Return [X, Y] of the center of cell containing provided text 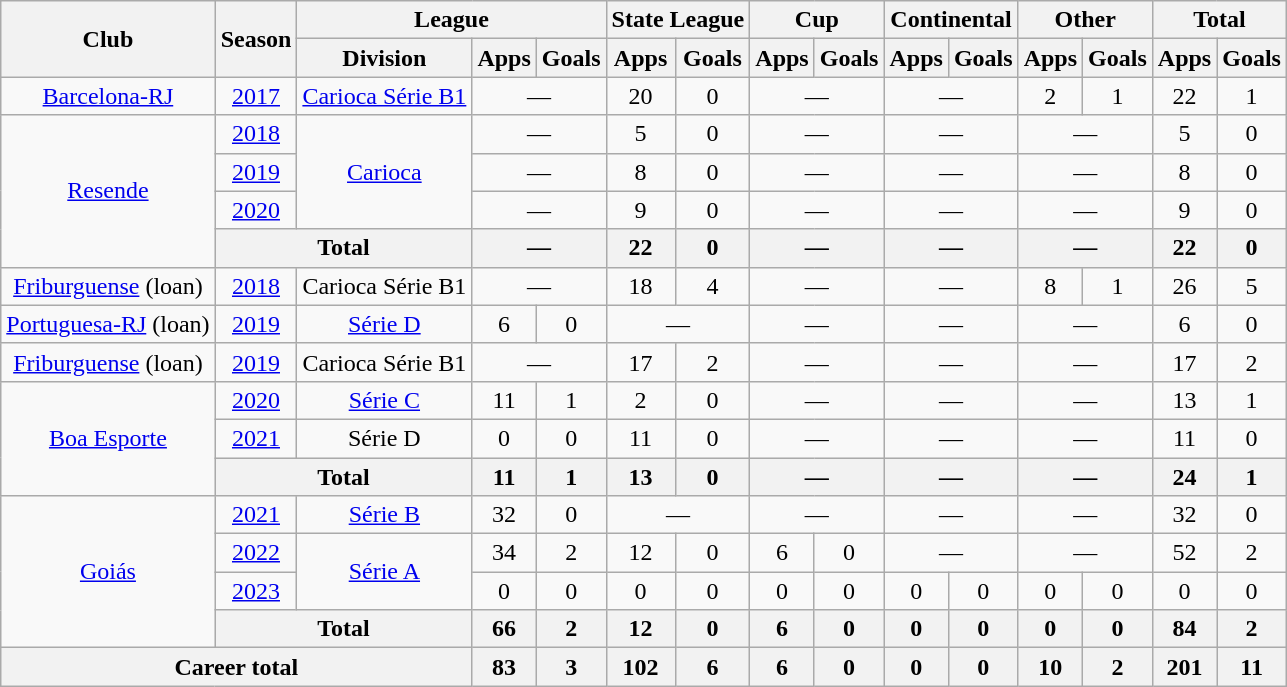
Boa Esporte [108, 438]
Série C [384, 400]
Série B [384, 515]
10 [1050, 667]
84 [1184, 629]
201 [1184, 667]
83 [504, 667]
2017 [256, 96]
52 [1184, 553]
3 [571, 667]
20 [640, 96]
4 [712, 286]
24 [1184, 477]
102 [640, 667]
2023 [256, 591]
Resende [108, 191]
Continental [951, 20]
Season [256, 39]
Goiás [108, 572]
League [452, 20]
66 [504, 629]
Career total [236, 667]
Barcelona-RJ [108, 96]
34 [504, 553]
Carioca [384, 172]
2022 [256, 553]
18 [640, 286]
26 [1184, 286]
Club [108, 39]
State League [678, 20]
Série A [384, 572]
Division [384, 58]
Portuguesa-RJ (loan) [108, 324]
Cup [817, 20]
Other [1085, 20]
